Find where the given text appears and provide that cell's center as (x, y) coordinate. 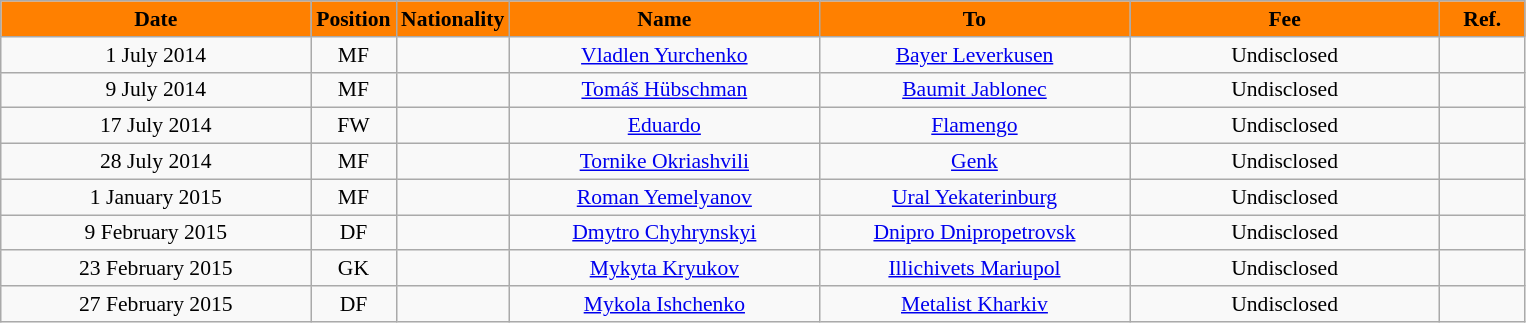
GK (354, 269)
Genk (974, 162)
Ural Yekaterinburg (974, 197)
Illichivets Mariupol (974, 269)
1 July 2014 (156, 55)
Vladlen Yurchenko (664, 55)
Date (156, 19)
Roman Yemelyanov (664, 197)
23 February 2015 (156, 269)
Nationality (452, 19)
9 July 2014 (156, 90)
Position (354, 19)
Name (664, 19)
9 February 2015 (156, 233)
1 January 2015 (156, 197)
Flamengo (974, 126)
FW (354, 126)
Baumit Jablonec (974, 90)
To (974, 19)
Tomáš Hübschman (664, 90)
Ref. (1482, 19)
Dnipro Dnipropetrovsk (974, 233)
Bayer Leverkusen (974, 55)
Dmytro Chyhrynskyi (664, 233)
Tornike Okriashvili (664, 162)
Metalist Kharkiv (974, 304)
Mykola Ishchenko (664, 304)
Fee (1285, 19)
27 February 2015 (156, 304)
17 July 2014 (156, 126)
Eduardo (664, 126)
28 July 2014 (156, 162)
Mykyta Kryukov (664, 269)
